Locate the cell with the specified text and output its (x, y) center coordinate. 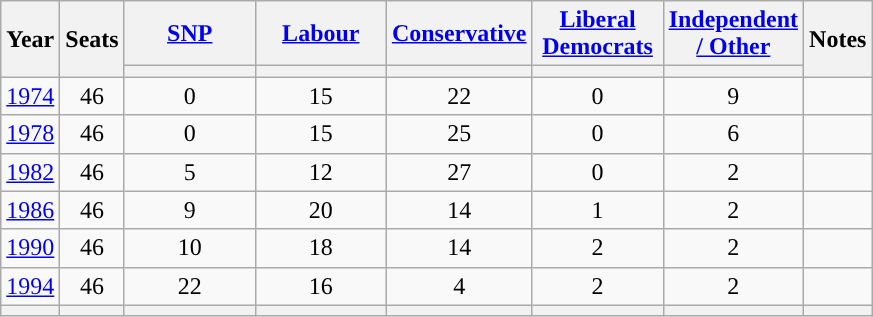
4 (459, 286)
Year (30, 39)
27 (459, 172)
12 (320, 172)
6 (733, 134)
SNP (190, 34)
1986 (30, 210)
1 (598, 210)
1994 (30, 286)
Notes (838, 39)
1974 (30, 96)
1978 (30, 134)
18 (320, 248)
16 (320, 286)
Conservative (459, 34)
Independent / Other (733, 34)
Labour (320, 34)
10 (190, 248)
1990 (30, 248)
Liberal Democrats (598, 34)
25 (459, 134)
20 (320, 210)
1982 (30, 172)
Seats (92, 39)
5 (190, 172)
